From the cell containing the given text, extract its center point as (X, Y) coordinate. 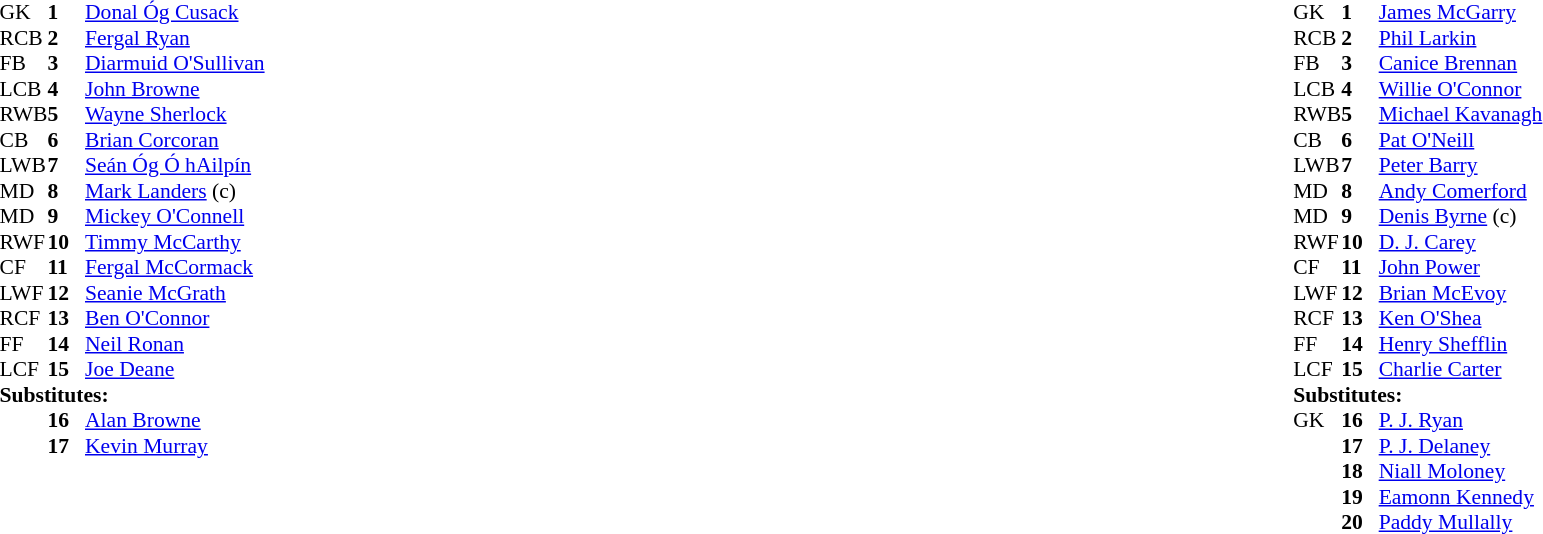
Michael Kavanagh (1461, 115)
Pat O'Neill (1461, 140)
Seanie McGrath (175, 293)
Eamonn Kennedy (1461, 497)
Fergal Ryan (175, 38)
P. J. Ryan (1461, 421)
Denis Byrne (c) (1461, 217)
Alan Browne (175, 421)
Brian Corcoran (175, 140)
19 (1360, 497)
Donal Óg Cusack (175, 13)
Willie O'Connor (1461, 89)
Canice Brennan (1461, 63)
Ben O'Connor (175, 319)
Andy Comerford (1461, 191)
P. J. Delaney (1461, 446)
Ken O'Shea (1461, 319)
Henry Shefflin (1461, 344)
James McGarry (1461, 13)
Kevin Murray (175, 446)
Niall Moloney (1461, 471)
John Power (1461, 267)
Fergal McCormack (175, 267)
Diarmuid O'Sullivan (175, 63)
John Browne (175, 89)
Seán Óg Ó hAilpín (175, 165)
Charlie Carter (1461, 369)
Peter Barry (1461, 165)
Wayne Sherlock (175, 115)
Timmy McCarthy (175, 242)
Neil Ronan (175, 344)
Phil Larkin (1461, 38)
D. J. Carey (1461, 242)
Joe Deane (175, 369)
18 (1360, 471)
Mickey O'Connell (175, 217)
Mark Landers (c) (175, 191)
Brian McEvoy (1461, 293)
